Return the (x, y) coordinate for the center point of the cell that contains the specified text.  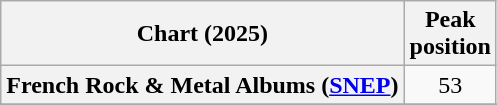
53 (450, 85)
Chart (2025) (202, 34)
French Rock & Metal Albums (SNEP) (202, 85)
Peakposition (450, 34)
